Scan for the cell matching the given text and deliver its [x, y] coordinate at center. 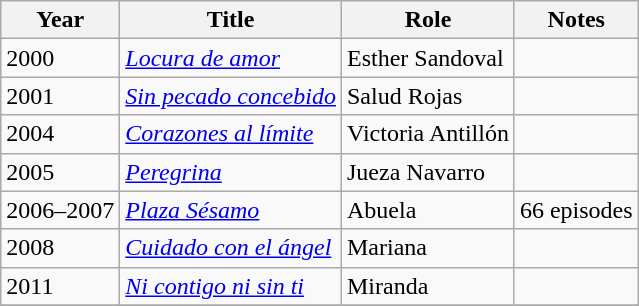
Sin pecado concebido [231, 96]
Ni contigo ni sin ti [231, 286]
Peregrina [231, 172]
Esther Sandoval [428, 58]
Mariana [428, 248]
Title [231, 20]
2008 [60, 248]
2005 [60, 172]
2001 [60, 96]
2011 [60, 286]
Abuela [428, 210]
Notes [576, 20]
2000 [60, 58]
Jueza Navarro [428, 172]
2006–2007 [60, 210]
Plaza Sésamo [231, 210]
Role [428, 20]
Salud Rojas [428, 96]
Corazones al límite [231, 134]
Cuidado con el ángel [231, 248]
Year [60, 20]
Locura de amor [231, 58]
2004 [60, 134]
Victoria Antillón [428, 134]
66 episodes [576, 210]
Miranda [428, 286]
